Determine the (x, y) coordinate at the center of the cell enclosing the given text.  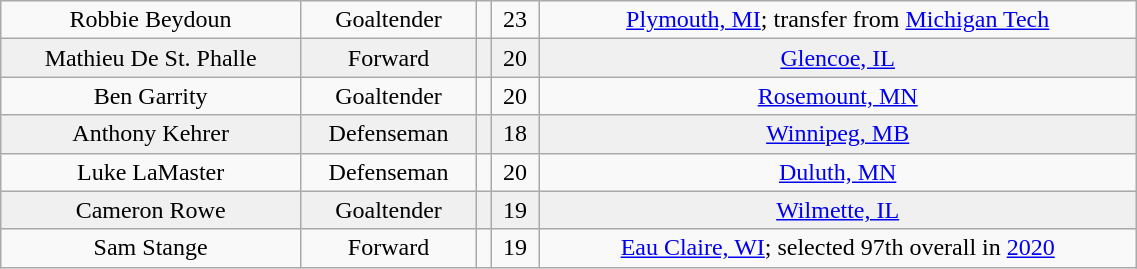
Anthony Kehrer (151, 134)
Mathieu De St. Phalle (151, 58)
Rosemount, MN (838, 96)
Wilmette, IL (838, 210)
Robbie Beydoun (151, 20)
18 (514, 134)
Sam Stange (151, 248)
Plymouth, MI; transfer from Michigan Tech (838, 20)
Luke LaMaster (151, 172)
Ben Garrity (151, 96)
23 (514, 20)
Glencoe, IL (838, 58)
Eau Claire, WI; selected 97th overall in 2020 (838, 248)
Winnipeg, MB (838, 134)
Cameron Rowe (151, 210)
Duluth, MN (838, 172)
